From the cell containing the given text, extract its center point as [x, y] coordinate. 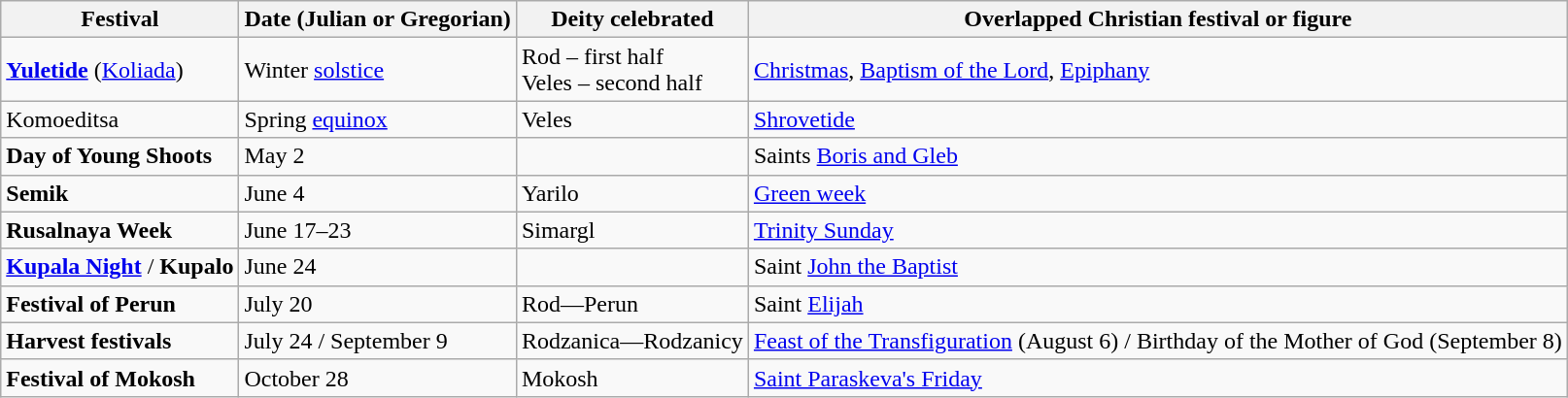
Festival of Mokosh [120, 378]
Yuletide (Koliada) [120, 70]
Saint John the Baptist [1158, 267]
Saint Paraskeva's Friday [1158, 378]
Overlapped Christian festival or figure [1158, 19]
Christmas, Baptism of the Lord, Epiphany [1158, 70]
Spring equinox [377, 119]
Komoeditsa [120, 119]
Festival [120, 19]
Trinity Sunday [1158, 230]
October 28 [377, 378]
Rod – first halfVeles – second half [631, 70]
July 20 [377, 304]
Rodzanica—Rodzanicy [631, 341]
June 17–23 [377, 230]
Festival of Perun [120, 304]
Simargl [631, 230]
Day of Young Shoots [120, 156]
July 24 / September 9 [377, 341]
Semik [120, 193]
Green week [1158, 193]
June 4 [377, 193]
Shrovetide [1158, 119]
Harvest festivals [120, 341]
June 24 [377, 267]
Feast of the Transfiguration (August 6) / Birthday of the Mother of God (September 8) [1158, 341]
Deity celebrated [631, 19]
Veles [631, 119]
Rod—Perun [631, 304]
May 2 [377, 156]
Saint Elijah [1158, 304]
Yarilo [631, 193]
Date (Julian or Gregorian) [377, 19]
Mokosh [631, 378]
Winter solstice [377, 70]
Saints Boris and Gleb [1158, 156]
Kupala Night / Kupalo [120, 267]
Rusalnaya Week [120, 230]
